Determine the (x, y) coordinate at the center of the cell enclosing the given text.  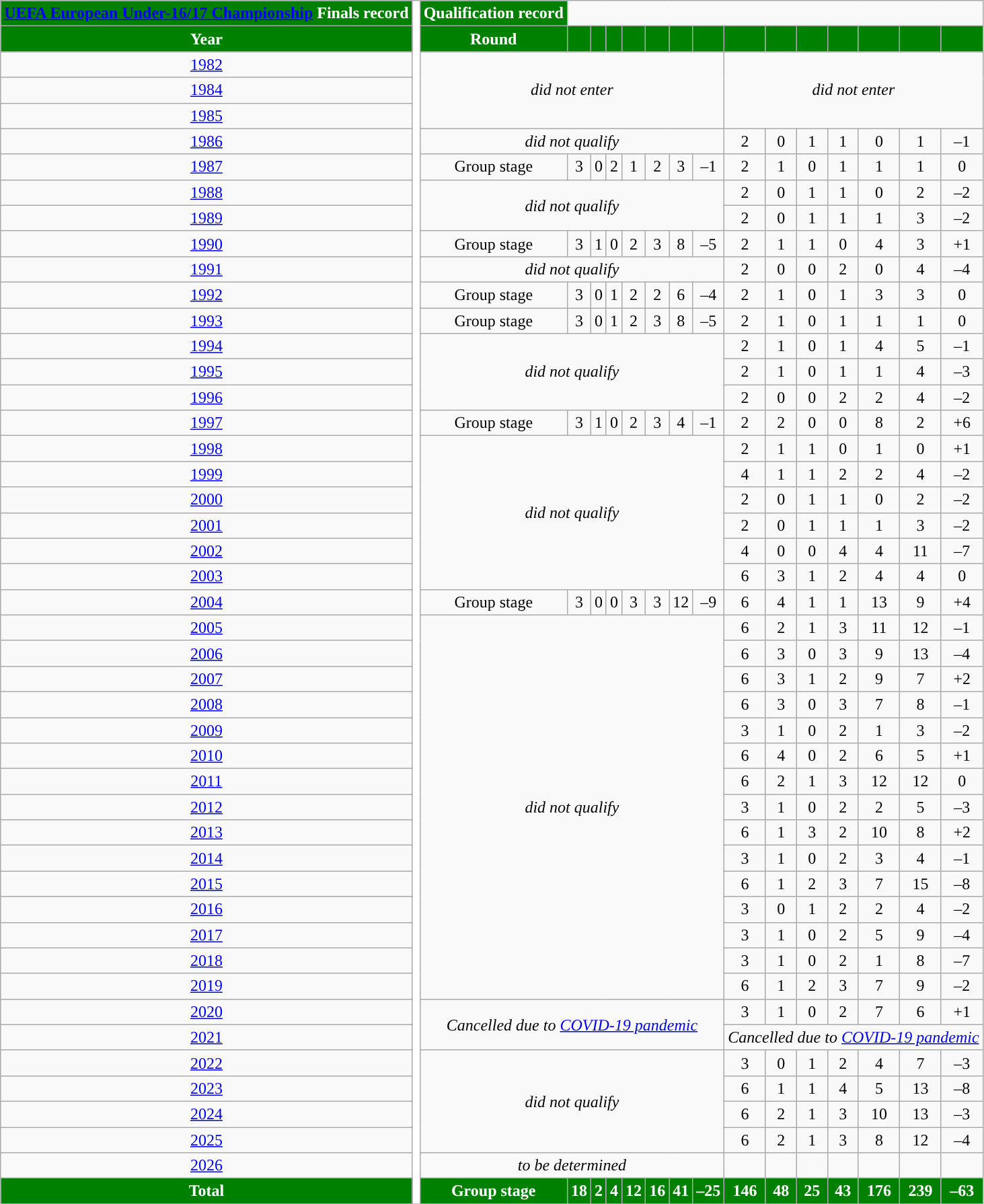
to be determined (572, 1166)
1984 (206, 90)
2021 (206, 1037)
2023 (206, 1088)
41 (681, 1191)
1995 (206, 372)
1991 (206, 269)
–63 (962, 1191)
48 (781, 1191)
1996 (206, 398)
UEFA European Under-16/17 Championship Finals record (206, 13)
2017 (206, 935)
2002 (206, 551)
+6 (962, 423)
2022 (206, 1063)
2025 (206, 1140)
1982 (206, 65)
Year (206, 39)
2011 (206, 782)
1999 (206, 474)
2020 (206, 1012)
16 (658, 1191)
2009 (206, 730)
43 (843, 1191)
15 (921, 884)
1986 (206, 141)
Total (206, 1191)
2008 (206, 704)
25 (812, 1191)
1992 (206, 295)
239 (921, 1191)
2003 (206, 576)
1994 (206, 346)
2024 (206, 1114)
–25 (709, 1191)
2001 (206, 525)
2015 (206, 884)
2014 (206, 858)
2006 (206, 653)
1990 (206, 243)
176 (879, 1191)
1998 (206, 449)
+4 (962, 602)
18 (578, 1191)
1997 (206, 423)
Qualification record (494, 13)
2026 (206, 1166)
1988 (206, 192)
2007 (206, 679)
1993 (206, 321)
2019 (206, 986)
2018 (206, 961)
146 (745, 1191)
1987 (206, 167)
–9 (709, 602)
1985 (206, 116)
2013 (206, 833)
2005 (206, 628)
2000 (206, 500)
Round (494, 39)
2012 (206, 807)
1989 (206, 218)
2010 (206, 756)
2004 (206, 602)
2016 (206, 909)
